Determine the [x, y] coordinate at the center of the cell enclosing the given text.  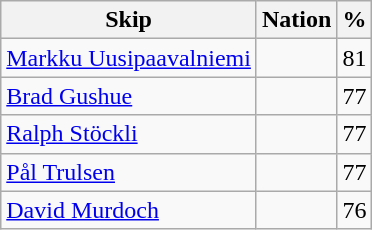
Nation [296, 20]
Brad Gushue [129, 96]
% [354, 20]
Ralph Stöckli [129, 134]
76 [354, 210]
Markku Uusipaavalniemi [129, 58]
Pål Trulsen [129, 172]
Skip [129, 20]
David Murdoch [129, 210]
81 [354, 58]
